Find where the given text appears and provide that cell's center as (x, y) coordinate. 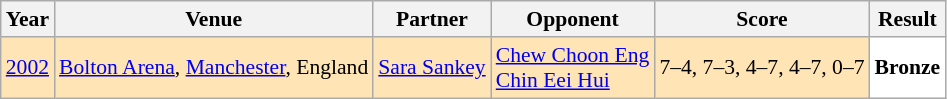
Partner (432, 19)
Venue (214, 19)
Result (908, 19)
Chew Choon Eng Chin Eei Hui (573, 68)
2002 (28, 68)
Bolton Arena, Manchester, England (214, 68)
7–4, 7–3, 4–7, 4–7, 0–7 (762, 68)
Bronze (908, 68)
Opponent (573, 19)
Score (762, 19)
Sara Sankey (432, 68)
Year (28, 19)
